Scan for the cell matching the given text and deliver its (X, Y) coordinate at center. 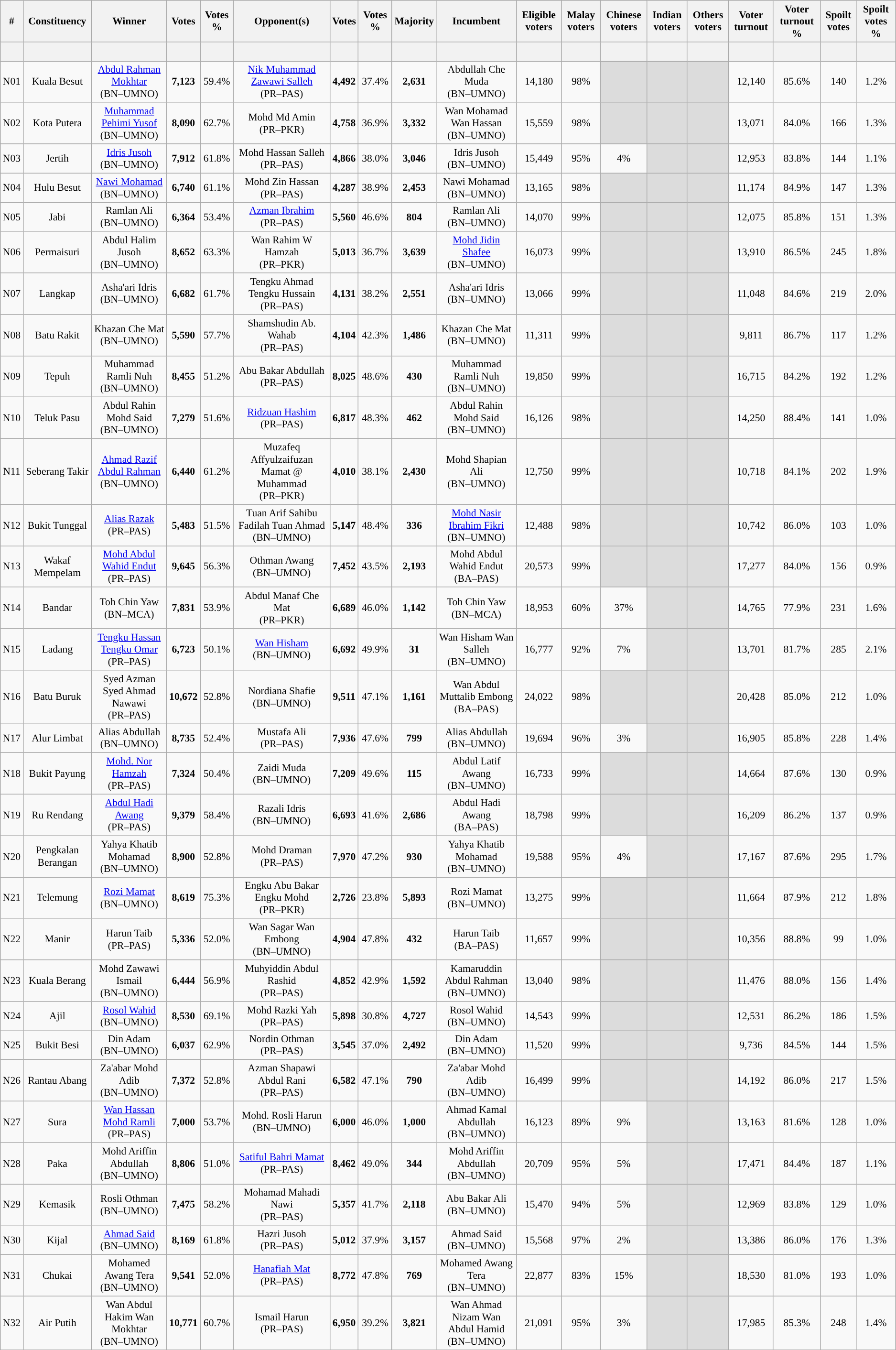
N13 (11, 567)
Muhyiddin Abdul Rashid(PR–PAS) (282, 981)
13,275 (539, 898)
Abdul Hadi Awang(BA–PAS) (476, 816)
N26 (11, 1080)
7,123 (184, 82)
13,910 (751, 252)
9,541 (184, 1275)
81.7% (797, 649)
Engku Abu Bakar Engku Mohd(PR–PKR) (282, 898)
192 (838, 377)
N29 (11, 1205)
130 (838, 773)
4,010 (344, 472)
336 (414, 525)
Kemasik (57, 1205)
Wan Ahmad Nizam Wan Abdul Hamid(BN–UMNO) (476, 1323)
8,772 (344, 1275)
103 (838, 525)
17,167 (751, 857)
5,013 (344, 252)
31 (414, 649)
8,619 (184, 898)
77.9% (797, 608)
23.8% (375, 898)
8,735 (184, 738)
11,174 (751, 187)
60.7% (217, 1323)
Teluk Pasu (57, 418)
57.7% (217, 336)
Mohd Abdul Wahid Endut(PR–PAS) (129, 567)
10,771 (184, 1323)
4,904 (344, 940)
1.6% (875, 608)
Mohd Md Amin(PR–PKR) (282, 123)
81.6% (797, 1122)
804 (414, 217)
N14 (11, 608)
Abdullah Che Muda(BN–UMNO) (476, 82)
88.4% (797, 418)
85.3% (797, 1323)
19,850 (539, 377)
12,140 (751, 82)
6,364 (184, 217)
13,165 (539, 187)
96% (581, 738)
Mustafa Ali(PR–PAS) (282, 738)
60% (581, 608)
7,209 (344, 773)
Zaidi Muda(BN–UMNO) (282, 773)
N22 (11, 940)
49.6% (375, 773)
2.1% (875, 649)
Wan Abdul Hakim Wan Mokhtar(BN–UMNO) (129, 1323)
17,985 (751, 1323)
Hanafiah Mat(PR–PAS) (282, 1275)
2,631 (414, 82)
5,357 (344, 1205)
11,048 (751, 294)
5,560 (344, 217)
14,250 (751, 418)
14,180 (539, 82)
16,777 (539, 649)
8,455 (184, 377)
14,765 (751, 608)
Abu Bakar Ali(BN–UMNO) (476, 1205)
N15 (11, 649)
Mohd Nasir Ibrahim Fikri(BN–UMNO) (476, 525)
4,866 (344, 159)
Mohd Zawawi Ismail(BN–UMNO) (129, 981)
147 (838, 187)
Winner (129, 21)
Indian voters (667, 21)
117 (838, 336)
9,645 (184, 567)
295 (838, 857)
56.3% (217, 567)
5,590 (184, 336)
Voter turnout % (797, 21)
187 (838, 1164)
Mohamad Mahadi Nawi(PR–PAS) (282, 1205)
50.4% (217, 773)
50.1% (217, 649)
6,693 (344, 816)
Razali Idris(BN–UMNO) (282, 816)
Majority (414, 21)
141 (838, 418)
930 (414, 857)
9,511 (344, 697)
Abdul Manaf Che Mat(PR–PKR) (282, 608)
193 (838, 1275)
10,672 (184, 697)
N03 (11, 159)
N24 (11, 1016)
Tuan Arif Sahibu Fadilah Tuan Ahmad(BN–UMNO) (282, 525)
13,071 (751, 123)
462 (414, 418)
15% (624, 1275)
42.3% (375, 336)
59.4% (217, 82)
47.2% (375, 857)
63.3% (217, 252)
Pengkalan Berangan (57, 857)
21,091 (539, 1323)
Wakaf Mempelam (57, 567)
7,475 (184, 1205)
Voter turnout (751, 21)
Rosli Othman(BN–UMNO) (129, 1205)
11,520 (539, 1045)
51.5% (217, 525)
Harun Taib(PR–PAS) (129, 940)
2,686 (414, 816)
39.2% (375, 1323)
Mohd Razki Yah(PR–PAS) (282, 1016)
N11 (11, 472)
89% (581, 1122)
94% (581, 1205)
129 (838, 1205)
14,664 (751, 773)
3,332 (414, 123)
41.7% (375, 1205)
10,718 (751, 472)
3,157 (414, 1240)
62.9% (217, 1045)
Seberang Takir (57, 472)
10,356 (751, 940)
6,817 (344, 418)
Alias Razak(PR–PAS) (129, 525)
3,046 (414, 159)
Wan Hisham Wan Salleh(BN–UMNO) (476, 649)
9,736 (751, 1045)
1.7% (875, 857)
Azman Ibrahim(PR–PAS) (282, 217)
81.0% (797, 1275)
N19 (11, 816)
Chukai (57, 1275)
7,279 (184, 418)
9,379 (184, 816)
87.9% (797, 898)
Spoilt votes (838, 21)
2,193 (414, 567)
Abdul Halim Jusoh(BN–UMNO) (129, 252)
Abdul Hadi Awang(PR–PAS) (129, 816)
37.4% (375, 82)
38.0% (375, 159)
Chinese voters (624, 21)
20,428 (751, 697)
16,073 (539, 252)
N09 (11, 377)
16,715 (751, 377)
Tepuh (57, 377)
2,118 (414, 1205)
3,821 (414, 1323)
217 (838, 1080)
1,161 (414, 697)
Langkap (57, 294)
12,750 (539, 472)
16,209 (751, 816)
176 (838, 1240)
8,530 (184, 1016)
61.7% (217, 294)
8,169 (184, 1240)
97% (581, 1240)
Nik Muhammad Zawawi Salleh(PR–PAS) (282, 82)
15,559 (539, 123)
N10 (11, 418)
37% (624, 608)
7,912 (184, 159)
4,131 (344, 294)
49.0% (375, 1164)
N07 (11, 294)
Malay voters (581, 21)
Kamaruddin Abdul Rahman(BN–UMNO) (476, 981)
48.3% (375, 418)
88.0% (797, 981)
Permaisuri (57, 252)
84.2% (797, 377)
Wan Hassan Mohd Ramli(PR–PAS) (129, 1122)
5,893 (414, 898)
Mohd Hassan Salleh(PR–PAS) (282, 159)
Bukit Payung (57, 773)
Ahmad Kamal Abdullah(BN–UMNO) (476, 1122)
51.6% (217, 418)
115 (414, 773)
N25 (11, 1045)
61.1% (217, 187)
69.1% (217, 1016)
2,453 (414, 187)
13,701 (751, 649)
Ajil (57, 1016)
84.1% (797, 472)
128 (838, 1122)
Batu Buruk (57, 697)
Ahmad Razif Abdul Rahman(BN–UMNO) (129, 472)
7% (624, 649)
37.9% (375, 1240)
49.9% (375, 649)
Sura (57, 1122)
N12 (11, 525)
Abdul Rahman Mokhtar(BN–UMNO) (129, 82)
85.0% (797, 697)
61.2% (217, 472)
53.7% (217, 1122)
85.6% (797, 82)
344 (414, 1164)
Bukit Besi (57, 1045)
3,545 (344, 1045)
Mohd. Rosli Harun(BN–UMNO) (282, 1122)
Harun Taib(BA–PAS) (476, 940)
186 (838, 1016)
4,492 (344, 82)
53.9% (217, 608)
8,090 (184, 123)
3,639 (414, 252)
18,530 (751, 1275)
Batu Rakit (57, 336)
14,543 (539, 1016)
46.6% (375, 217)
Others voters (708, 21)
51.0% (217, 1164)
Manir (57, 940)
88.8% (797, 940)
14,070 (539, 217)
16,733 (539, 773)
Abdul Latif Awang(BN–UMNO) (476, 773)
Ladang (57, 649)
7,452 (344, 567)
16,499 (539, 1080)
4,852 (344, 981)
N21 (11, 898)
137 (838, 816)
Mohd Draman(PR–PAS) (282, 857)
84.9% (797, 187)
19,588 (539, 857)
202 (838, 472)
12,531 (751, 1016)
Eligible voters (539, 21)
6,582 (344, 1080)
20,709 (539, 1164)
58.4% (217, 816)
N27 (11, 1122)
N32 (11, 1323)
84.6% (797, 294)
Wan Mohamad Wan Hassan(BN–UMNO) (476, 123)
Mohd. Nor Hamzah(PR–PAS) (129, 773)
151 (838, 217)
6,723 (184, 649)
231 (838, 608)
Nordin Othman(PR–PAS) (282, 1045)
N23 (11, 981)
Jabi (57, 217)
5,483 (184, 525)
8,806 (184, 1164)
51.2% (217, 377)
62.7% (217, 123)
53.4% (217, 217)
86.7% (797, 336)
30.8% (375, 1016)
Air Putih (57, 1323)
17,277 (751, 567)
1,142 (414, 608)
58.2% (217, 1205)
N17 (11, 738)
38.9% (375, 187)
13,163 (751, 1122)
16,126 (539, 418)
Abu Bakar Abdullah(PR–PAS) (282, 377)
Paka (57, 1164)
11,311 (539, 336)
47.6% (375, 738)
Satiful Bahri Mamat(PR–PAS) (282, 1164)
799 (414, 738)
N02 (11, 123)
2,492 (414, 1045)
84.5% (797, 1045)
13,386 (751, 1240)
8,900 (184, 857)
Syed Azman Syed Ahmad Nawawi(PR–PAS) (129, 697)
2% (624, 1240)
Azman Shapawi Abdul Rani(PR–PAS) (282, 1080)
15,568 (539, 1240)
41.6% (375, 816)
Ismail Harun(PR–PAS) (282, 1323)
166 (838, 123)
140 (838, 82)
38.2% (375, 294)
4,287 (344, 187)
N16 (11, 697)
52.4% (217, 738)
37.0% (375, 1045)
769 (414, 1275)
13,066 (539, 294)
Jertih (57, 159)
2,430 (414, 472)
6,740 (184, 187)
5,147 (344, 525)
4,104 (344, 336)
N31 (11, 1275)
248 (838, 1323)
7,324 (184, 773)
99 (838, 940)
42.9% (375, 981)
N01 (11, 82)
2.0% (875, 294)
6,682 (184, 294)
7,372 (184, 1080)
Opponent(s) (282, 21)
228 (838, 738)
83% (581, 1275)
Mohd Zin Hassan(PR–PAS) (282, 187)
N20 (11, 857)
6,692 (344, 649)
9% (624, 1122)
245 (838, 252)
36.9% (375, 123)
84.4% (797, 1164)
16,905 (751, 738)
8,652 (184, 252)
219 (838, 294)
7,936 (344, 738)
12,488 (539, 525)
Hazri Jusoh(PR–PAS) (282, 1240)
10,742 (751, 525)
N04 (11, 187)
430 (414, 377)
1.9% (875, 472)
5,336 (184, 940)
9,811 (751, 336)
5,898 (344, 1016)
92% (581, 649)
N08 (11, 336)
Muhammad Pehimi Yusof(BN–UMNO) (129, 123)
4,727 (414, 1016)
48.4% (375, 525)
5,012 (344, 1240)
790 (414, 1080)
12,969 (751, 1205)
6,037 (184, 1045)
18,798 (539, 816)
432 (414, 940)
24,022 (539, 697)
Muzafeq Affyulzaifuzan Mamat @ Muhammad(PR–PKR) (282, 472)
Constituency (57, 21)
Bukit Tunggal (57, 525)
Rantau Abang (57, 1080)
13,040 (539, 981)
285 (838, 649)
2,726 (344, 898)
Wan Hisham(BN–UMNO) (282, 649)
38.1% (375, 472)
15,470 (539, 1205)
8,462 (344, 1164)
4,758 (344, 123)
86.5% (797, 252)
Mohd Jidin Shafee(BN–UMNO) (476, 252)
56.9% (217, 981)
6,000 (344, 1122)
Wan Abdul Muttalib Embong(BA–PAS) (476, 697)
17,471 (751, 1164)
Mohd Shapian Ali(BN–UMNO) (476, 472)
Spoilt votes % (875, 21)
14,192 (751, 1080)
N06 (11, 252)
1,592 (414, 981)
Wan Sagar Wan Embong(BN–UMNO) (282, 940)
11,657 (539, 940)
11,476 (751, 981)
16,123 (539, 1122)
Hulu Besut (57, 187)
48.6% (375, 377)
6,689 (344, 608)
Shamshudin Ab. Wahab(PR–PAS) (282, 336)
Kuala Besut (57, 82)
Kijal (57, 1240)
# (11, 21)
Ru Rendang (57, 816)
Alur Limbat (57, 738)
Bandar (57, 608)
Nordiana Shafie(BN–UMNO) (282, 697)
7,000 (184, 1122)
N18 (11, 773)
75.3% (217, 898)
12,075 (751, 217)
Kuala Berang (57, 981)
Incumbent (476, 21)
Telemung (57, 898)
1,486 (414, 336)
Ridzuan Hashim(PR–PAS) (282, 418)
Wan Rahim W Hamzah(PR–PKR) (282, 252)
6,440 (184, 472)
6,950 (344, 1323)
7,970 (344, 857)
19,694 (539, 738)
6,444 (184, 981)
12,953 (751, 159)
Mohd Abdul Wahid Endut(BA–PAS) (476, 567)
15,449 (539, 159)
Tengku Ahmad Tengku Hussain(PR–PAS) (282, 294)
N05 (11, 217)
Kota Putera (57, 123)
22,877 (539, 1275)
43.5% (375, 567)
8,025 (344, 377)
11,664 (751, 898)
20,573 (539, 567)
18,953 (539, 608)
Othman Awang(BN–UMNO) (282, 567)
1,000 (414, 1122)
36.7% (375, 252)
N30 (11, 1240)
7,831 (184, 608)
Tengku Hassan Tengku Omar(PR–PAS) (129, 649)
N28 (11, 1164)
2,551 (414, 294)
